Extract the [X, Y] coordinate from the center of the cell holding the provided text.  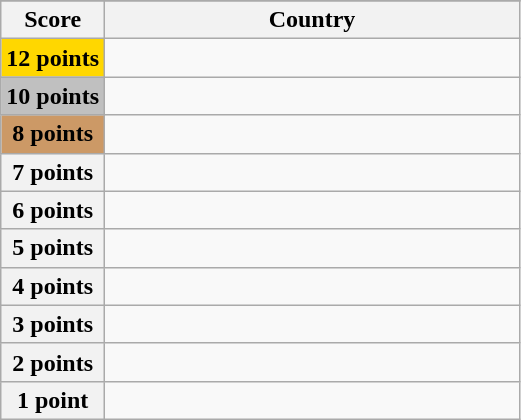
10 points [53, 96]
2 points [53, 362]
3 points [53, 324]
Score [53, 20]
7 points [53, 172]
Country [312, 20]
6 points [53, 210]
4 points [53, 286]
8 points [53, 134]
12 points [53, 58]
1 point [53, 400]
5 points [53, 248]
